Identify which cell holds the provided text, then report its (x, y) central coordinate. 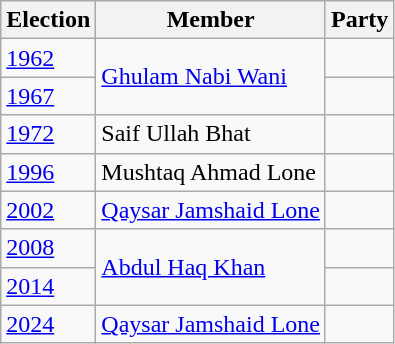
1967 (48, 96)
Member (211, 20)
2008 (48, 248)
Ghulam Nabi Wani (211, 77)
Election (48, 20)
2024 (48, 324)
2014 (48, 286)
1962 (48, 58)
Saif Ullah Bhat (211, 134)
Party (359, 20)
Mushtaq Ahmad Lone (211, 172)
2002 (48, 210)
Abdul Haq Khan (211, 267)
1972 (48, 134)
1996 (48, 172)
